Find where the given text appears and provide that cell's center as (x, y) coordinate. 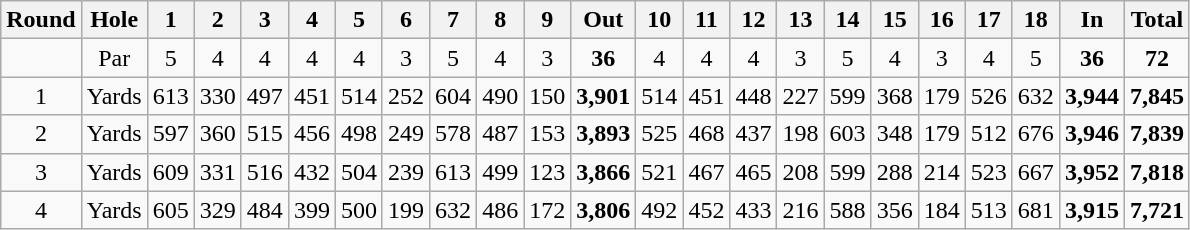
486 (500, 210)
526 (988, 96)
7 (454, 20)
467 (706, 172)
512 (988, 134)
603 (848, 134)
15 (894, 20)
199 (406, 210)
Par (114, 58)
681 (1036, 210)
227 (800, 96)
329 (218, 210)
6 (406, 20)
3,946 (1092, 134)
Total (1156, 20)
7,839 (1156, 134)
504 (358, 172)
500 (358, 210)
433 (754, 210)
3,806 (604, 210)
8 (500, 20)
513 (988, 210)
3,944 (1092, 96)
487 (500, 134)
452 (706, 210)
490 (500, 96)
468 (706, 134)
525 (660, 134)
9 (548, 20)
12 (754, 20)
Out (604, 20)
465 (754, 172)
597 (170, 134)
368 (894, 96)
609 (170, 172)
252 (406, 96)
239 (406, 172)
208 (800, 172)
588 (848, 210)
Hole (114, 20)
523 (988, 172)
448 (754, 96)
330 (218, 96)
676 (1036, 134)
13 (800, 20)
516 (264, 172)
348 (894, 134)
3,915 (1092, 210)
10 (660, 20)
16 (942, 20)
153 (548, 134)
437 (754, 134)
521 (660, 172)
578 (454, 134)
216 (800, 210)
605 (170, 210)
3,901 (604, 96)
17 (988, 20)
150 (548, 96)
492 (660, 210)
Round (41, 20)
604 (454, 96)
In (1092, 20)
14 (848, 20)
667 (1036, 172)
214 (942, 172)
123 (548, 172)
184 (942, 210)
172 (548, 210)
515 (264, 134)
456 (312, 134)
11 (706, 20)
7,721 (1156, 210)
399 (312, 210)
360 (218, 134)
72 (1156, 58)
18 (1036, 20)
288 (894, 172)
499 (500, 172)
484 (264, 210)
3,893 (604, 134)
356 (894, 210)
198 (800, 134)
497 (264, 96)
249 (406, 134)
3,952 (1092, 172)
498 (358, 134)
7,845 (1156, 96)
7,818 (1156, 172)
432 (312, 172)
3,866 (604, 172)
331 (218, 172)
